Provide the [X, Y] coordinate of the cell's center where the given text is located.  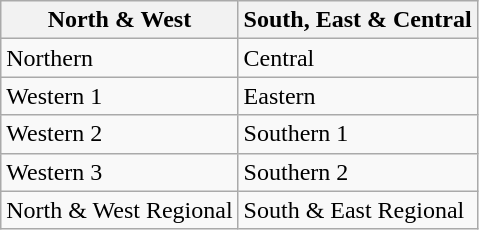
Southern 1 [358, 134]
Eastern [358, 96]
Western 3 [120, 172]
Western 1 [120, 96]
Northern [120, 58]
South, East & Central [358, 20]
Central [358, 58]
North & West [120, 20]
Southern 2 [358, 172]
South & East Regional [358, 210]
North & West Regional [120, 210]
Western 2 [120, 134]
